Capture the cell that displays the provided text and extract its [X, Y] central coordinate. 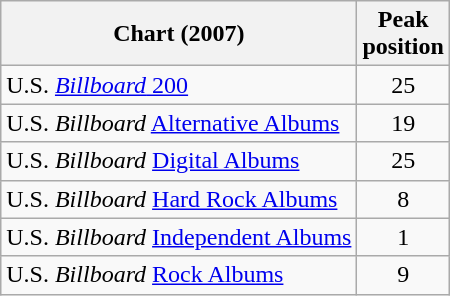
Chart (2007) [179, 34]
U.S. Billboard Independent Albums [179, 237]
19 [403, 123]
U.S. Billboard Alternative Albums [179, 123]
U.S. Billboard Rock Albums [179, 275]
8 [403, 199]
U.S. Billboard Digital Albums [179, 161]
Peakposition [403, 34]
9 [403, 275]
U.S. Billboard 200 [179, 85]
U.S. Billboard Hard Rock Albums [179, 199]
1 [403, 237]
